Identify which cell holds the provided text, then report its [X, Y] central coordinate. 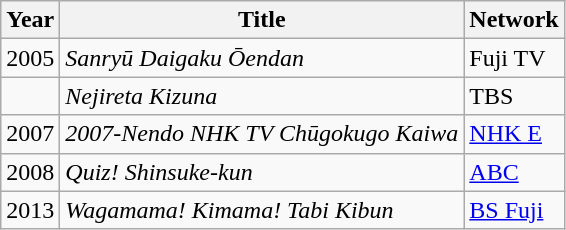
Quiz! Shinsuke-kun [262, 172]
NHK E [514, 134]
Network [514, 20]
2005 [30, 58]
Year [30, 20]
2008 [30, 172]
TBS [514, 96]
BS Fuji [514, 210]
Sanryū Daigaku Ōendan [262, 58]
2007-Nendo NHK TV Chūgokugo Kaiwa [262, 134]
Fuji TV [514, 58]
Title [262, 20]
Nejireta Kizuna [262, 96]
2013 [30, 210]
Wagamama! Kimama! Tabi Kibun [262, 210]
ABC [514, 172]
2007 [30, 134]
